Search for the cell housing the specified text and yield its [X, Y] center coordinate. 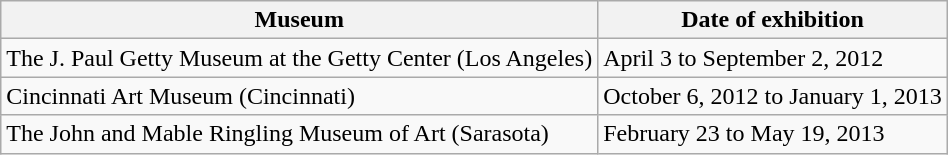
February 23 to May 19, 2013 [773, 134]
April 3 to September 2, 2012 [773, 58]
The John and Mable Ringling Museum of Art (Sarasota) [300, 134]
October 6, 2012 to January 1, 2013 [773, 96]
The J. Paul Getty Museum at the Getty Center (Los Angeles) [300, 58]
Date of exhibition [773, 20]
Cincinnati Art Museum (Cincinnati) [300, 96]
Museum [300, 20]
